Return the [x, y] coordinate for the center point of the cell that contains the specified text.  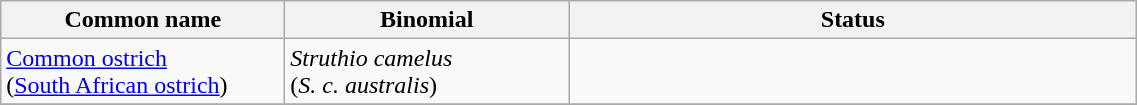
Struthio camelus(S. c. australis) [427, 72]
Binomial [427, 20]
Common ostrich(South African ostrich) [143, 72]
Common name [143, 20]
Status [853, 20]
